Extract the (x, y) coordinate from the center of the cell holding the provided text.  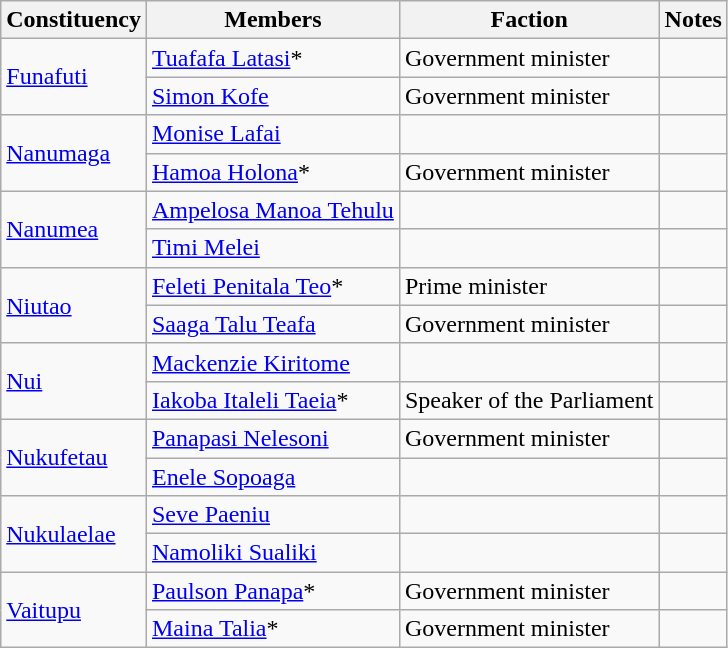
Hamoa Holona* (272, 172)
Enele Sopoaga (272, 477)
Maina Talia* (272, 629)
Constituency (74, 20)
Notes (693, 20)
Prime minister (529, 286)
Nanumaga (74, 153)
Nukulaelae (74, 534)
Funafuti (74, 77)
Namoliki Sualiki (272, 553)
Speaker of the Parliament (529, 400)
Feleti Penitala Teo* (272, 286)
Panapasi Nelesoni (272, 438)
Ampelosa Manoa Tehulu (272, 210)
Nui (74, 381)
Nukufetau (74, 457)
Vaitupu (74, 610)
Monise Lafai (272, 134)
Timi Melei (272, 248)
Simon Kofe (272, 96)
Faction (529, 20)
Members (272, 20)
Seve Paeniu (272, 515)
Mackenzie Kiritome (272, 362)
Tuafafa Latasi* (272, 58)
Iakoba Italeli Taeia* (272, 400)
Paulson Panapa* (272, 591)
Nanumea (74, 229)
Saaga Talu Teafa (272, 324)
Niutao (74, 305)
